Pinpoint the cell where the given text exists, returning its (X, Y) midpoint coordinate. 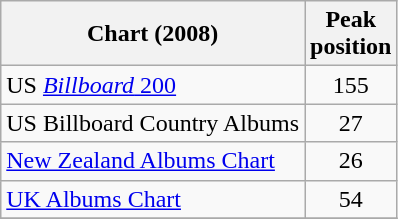
26 (350, 161)
US Billboard 200 (153, 85)
Chart (2008) (153, 34)
New Zealand Albums Chart (153, 161)
US Billboard Country Albums (153, 123)
Peakposition (350, 34)
27 (350, 123)
UK Albums Chart (153, 199)
155 (350, 85)
54 (350, 199)
